From the cell containing the given text, extract its center point as [X, Y] coordinate. 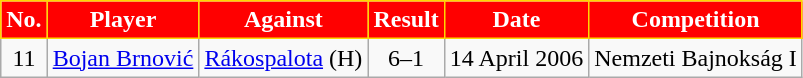
Result [406, 20]
Nemzeti Bajnokság I [696, 58]
14 April 2006 [516, 58]
No. [24, 20]
Competition [696, 20]
Rákospalota (H) [284, 58]
Date [516, 20]
Bojan Brnović [123, 58]
Player [123, 20]
Against [284, 20]
11 [24, 58]
6–1 [406, 58]
